Return the [X, Y] coordinate for the center point of the cell that contains the specified text.  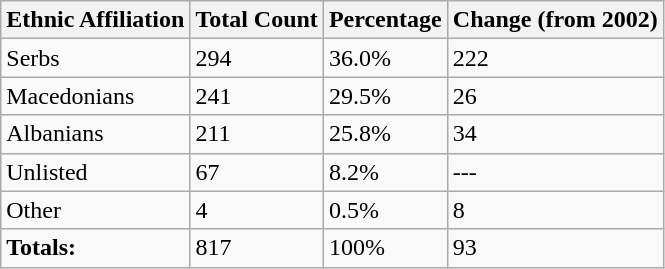
294 [257, 58]
--- [555, 172]
8 [555, 210]
8.2% [385, 172]
34 [555, 134]
Macedonians [96, 96]
Total Count [257, 20]
0.5% [385, 210]
Change (from 2002) [555, 20]
Albanians [96, 134]
Percentage [385, 20]
93 [555, 248]
36.0% [385, 58]
25.8% [385, 134]
Totals: [96, 248]
29.5% [385, 96]
Unlisted [96, 172]
Other [96, 210]
241 [257, 96]
Ethnic Affiliation [96, 20]
26 [555, 96]
67 [257, 172]
211 [257, 134]
100% [385, 248]
222 [555, 58]
4 [257, 210]
Serbs [96, 58]
817 [257, 248]
